For the text-containing cell, return its midpoint in [X, Y] coordinate format. 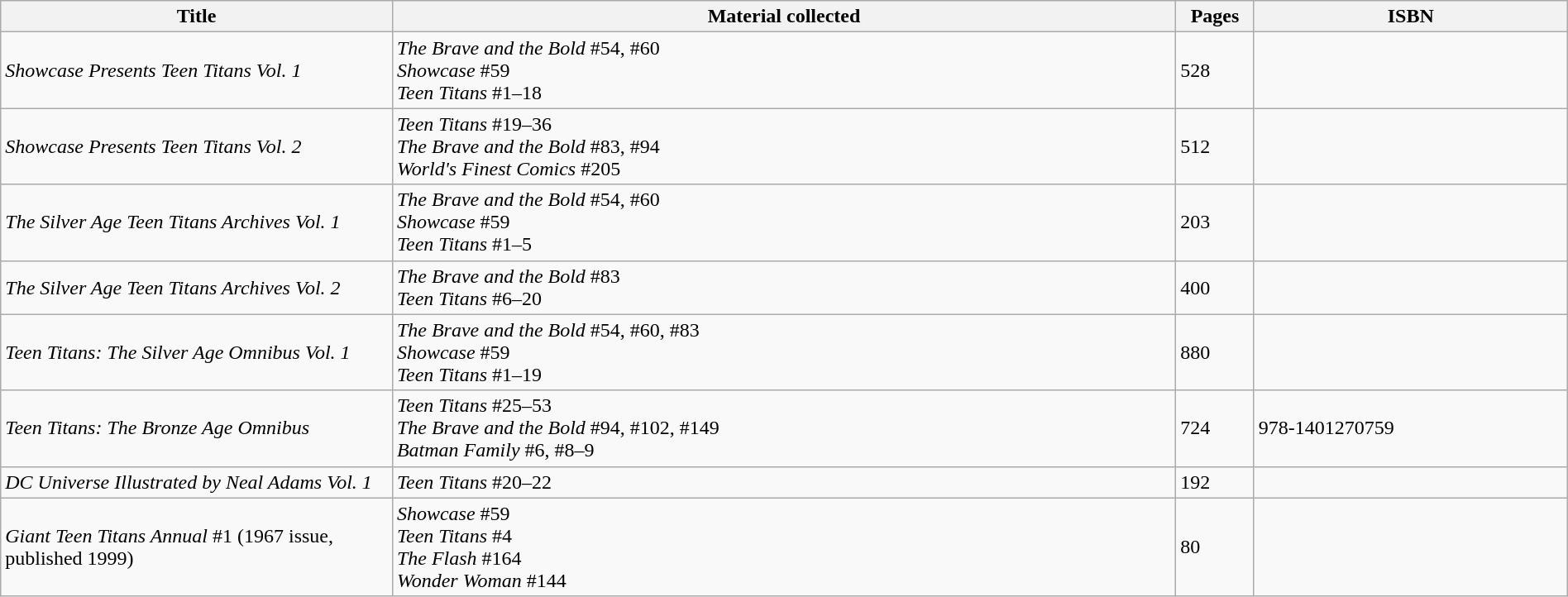
978-1401270759 [1411, 428]
203 [1216, 222]
528 [1216, 70]
The Brave and the Bold #54, #60, #83Showcase #59Teen Titans #1–19 [784, 352]
The Brave and the Bold #54, #60Showcase #59Teen Titans #1–5 [784, 222]
Showcase Presents Teen Titans Vol. 2 [197, 146]
Showcase Presents Teen Titans Vol. 1 [197, 70]
ISBN [1411, 17]
Giant Teen Titans Annual #1 (1967 issue, published 1999) [197, 547]
Pages [1216, 17]
Teen Titans #25–53The Brave and the Bold #94, #102, #149Batman Family #6, #8–9 [784, 428]
Teen Titans #19–36The Brave and the Bold #83, #94World's Finest Comics #205 [784, 146]
724 [1216, 428]
Material collected [784, 17]
The Silver Age Teen Titans Archives Vol. 2 [197, 288]
400 [1216, 288]
The Brave and the Bold #54, #60Showcase #59Teen Titans #1–18 [784, 70]
DC Universe Illustrated by Neal Adams Vol. 1 [197, 482]
Title [197, 17]
512 [1216, 146]
Teen Titans: The Silver Age Omnibus Vol. 1 [197, 352]
Showcase #59Teen Titans #4The Flash #164Wonder Woman #144 [784, 547]
Teen Titans #20–22 [784, 482]
80 [1216, 547]
192 [1216, 482]
The Silver Age Teen Titans Archives Vol. 1 [197, 222]
880 [1216, 352]
Teen Titans: The Bronze Age Omnibus [197, 428]
The Brave and the Bold #83Teen Titans #6–20 [784, 288]
